Search for the cell housing the specified text and yield its [x, y] center coordinate. 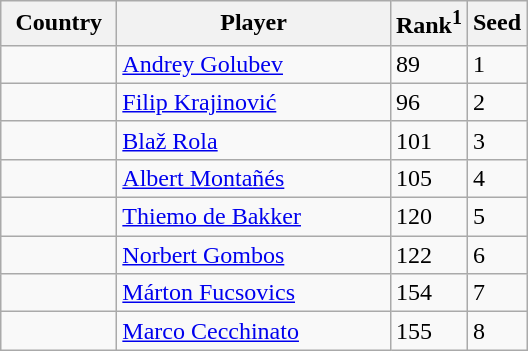
155 [428, 331]
96 [428, 102]
120 [428, 217]
2 [496, 102]
Country [59, 24]
7 [496, 293]
3 [496, 140]
Seed [496, 24]
154 [428, 293]
Albert Montañés [254, 178]
Blaž Rola [254, 140]
4 [496, 178]
Andrey Golubev [254, 64]
Márton Fucsovics [254, 293]
1 [496, 64]
101 [428, 140]
Filip Krajinović [254, 102]
Player [254, 24]
5 [496, 217]
Marco Cecchinato [254, 331]
Norbert Gombos [254, 255]
89 [428, 64]
Rank1 [428, 24]
6 [496, 255]
Thiemo de Bakker [254, 217]
122 [428, 255]
8 [496, 331]
105 [428, 178]
